Search for the cell housing the specified text and yield its [x, y] center coordinate. 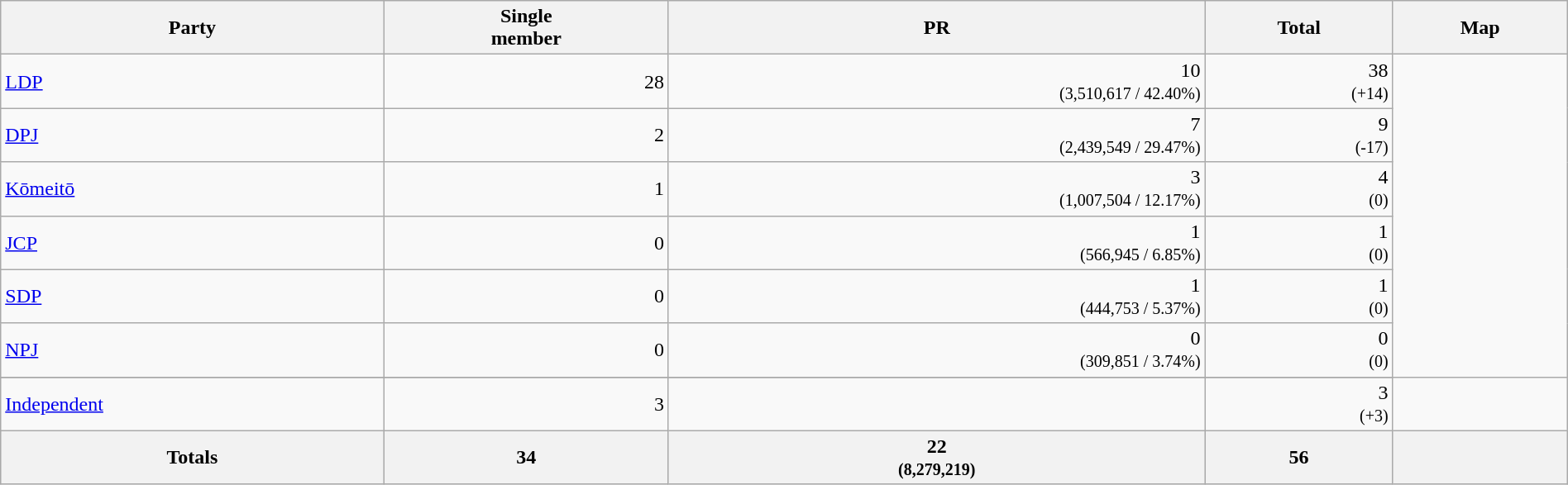
Kōmeitō [192, 188]
3(+3) [1298, 403]
Singlemember [526, 28]
1(566,945 / 6.85%) [936, 243]
DPJ [192, 136]
SDP [192, 296]
9(-17) [1298, 136]
LDP [192, 81]
1(444,753 / 5.37%) [936, 296]
0(309,851 / 3.74%) [936, 350]
10(3,510,617 / 42.40%) [936, 81]
22(8,279,219) [936, 458]
2 [526, 136]
7(2,439,549 / 29.47%) [936, 136]
Totals [192, 458]
4(0) [1298, 188]
Independent [192, 403]
28 [526, 81]
34 [526, 458]
Party [192, 28]
3(1,007,504 / 12.17%) [936, 188]
1 [526, 188]
3 [526, 403]
JCP [192, 243]
NPJ [192, 350]
56 [1298, 458]
0(0) [1298, 350]
PR [936, 28]
38(+14) [1298, 81]
Map [1480, 28]
Total [1298, 28]
